Extract the (x, y) coordinate from the center of the cell holding the provided text.  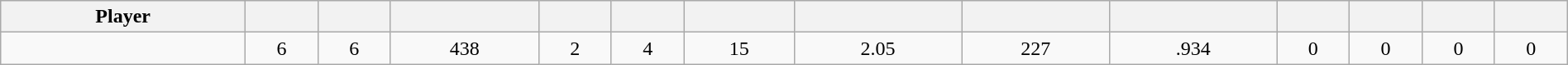
Player (123, 17)
227 (1035, 48)
15 (739, 48)
2.05 (878, 48)
.934 (1193, 48)
438 (465, 48)
2 (575, 48)
4 (648, 48)
